Output the (x, y) coordinate of the center of the cell containing the given text.  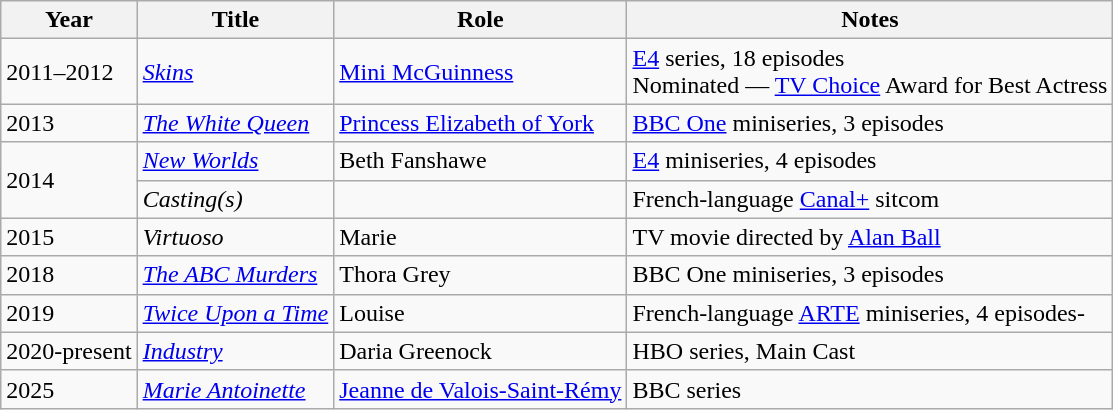
Beth Fanshawe (480, 161)
2011–2012 (69, 72)
2019 (69, 313)
Notes (870, 20)
2014 (69, 180)
TV movie directed by Alan Ball (870, 237)
Princess Elizabeth of York (480, 123)
Year (69, 20)
2025 (69, 389)
HBO series, Main Cast (870, 351)
Industry (236, 351)
Casting(s) (236, 199)
The ABC Murders (236, 275)
Jeanne de Valois-Saint-Rémy (480, 389)
E4 miniseries, 4 episodes (870, 161)
Louise (480, 313)
Marie Antoinette (236, 389)
Role (480, 20)
Twice Upon a Time (236, 313)
Virtuoso (236, 237)
Skins (236, 72)
Daria Greenock (480, 351)
New Worlds (236, 161)
Marie (480, 237)
E4 series, 18 episodesNominated — TV Choice Award for Best Actress (870, 72)
Title (236, 20)
French-language Canal+ sitcom (870, 199)
2013 (69, 123)
Thora Grey (480, 275)
French-language ARTE miniseries, 4 episodes- (870, 313)
2020-present (69, 351)
BBC series (870, 389)
The White Queen (236, 123)
2018 (69, 275)
2015 (69, 237)
Mini McGuinness (480, 72)
